Identify which cell holds the provided text, then report its (x, y) central coordinate. 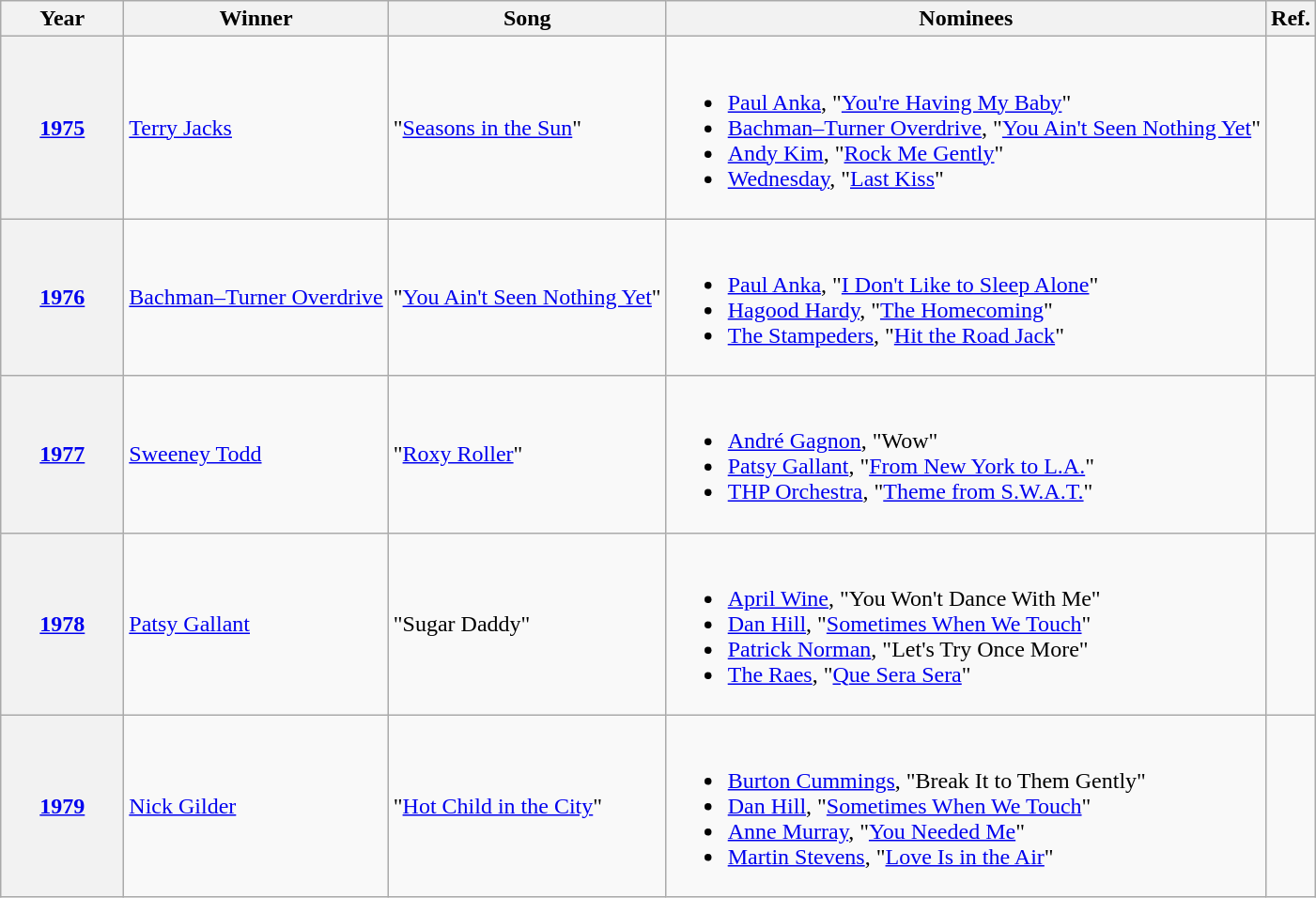
Patsy Gallant (255, 624)
Nick Gilder (255, 806)
"Sugar Daddy" (527, 624)
1978 (62, 624)
Ref. (1291, 19)
Terry Jacks (255, 128)
1979 (62, 806)
1975 (62, 128)
1976 (62, 297)
Paul Anka, "I Don't Like to Sleep Alone"Hagood Hardy, "The Homecoming"The Stampeders, "Hit the Road Jack" (966, 297)
Bachman–Turner Overdrive (255, 297)
"Roxy Roller" (527, 455)
Paul Anka, "You're Having My Baby"Bachman–Turner Overdrive, "You Ain't Seen Nothing Yet"Andy Kim, "Rock Me Gently"Wednesday, "Last Kiss" (966, 128)
"Hot Child in the City" (527, 806)
April Wine, "You Won't Dance With Me"Dan Hill, "Sometimes When We Touch"Patrick Norman, "Let's Try Once More"The Raes, "Que Sera Sera" (966, 624)
Sweeney Todd (255, 455)
Song (527, 19)
"Seasons in the Sun" (527, 128)
Burton Cummings, "Break It to Them Gently"Dan Hill, "Sometimes When We Touch"Anne Murray, "You Needed Me"Martin Stevens, "Love Is in the Air" (966, 806)
1977 (62, 455)
André Gagnon, "Wow"Patsy Gallant, "From New York to L.A."THP Orchestra, "Theme from S.W.A.T." (966, 455)
Winner (255, 19)
"You Ain't Seen Nothing Yet" (527, 297)
Year (62, 19)
Nominees (966, 19)
